Capture the cell that displays the provided text and extract its [X, Y] central coordinate. 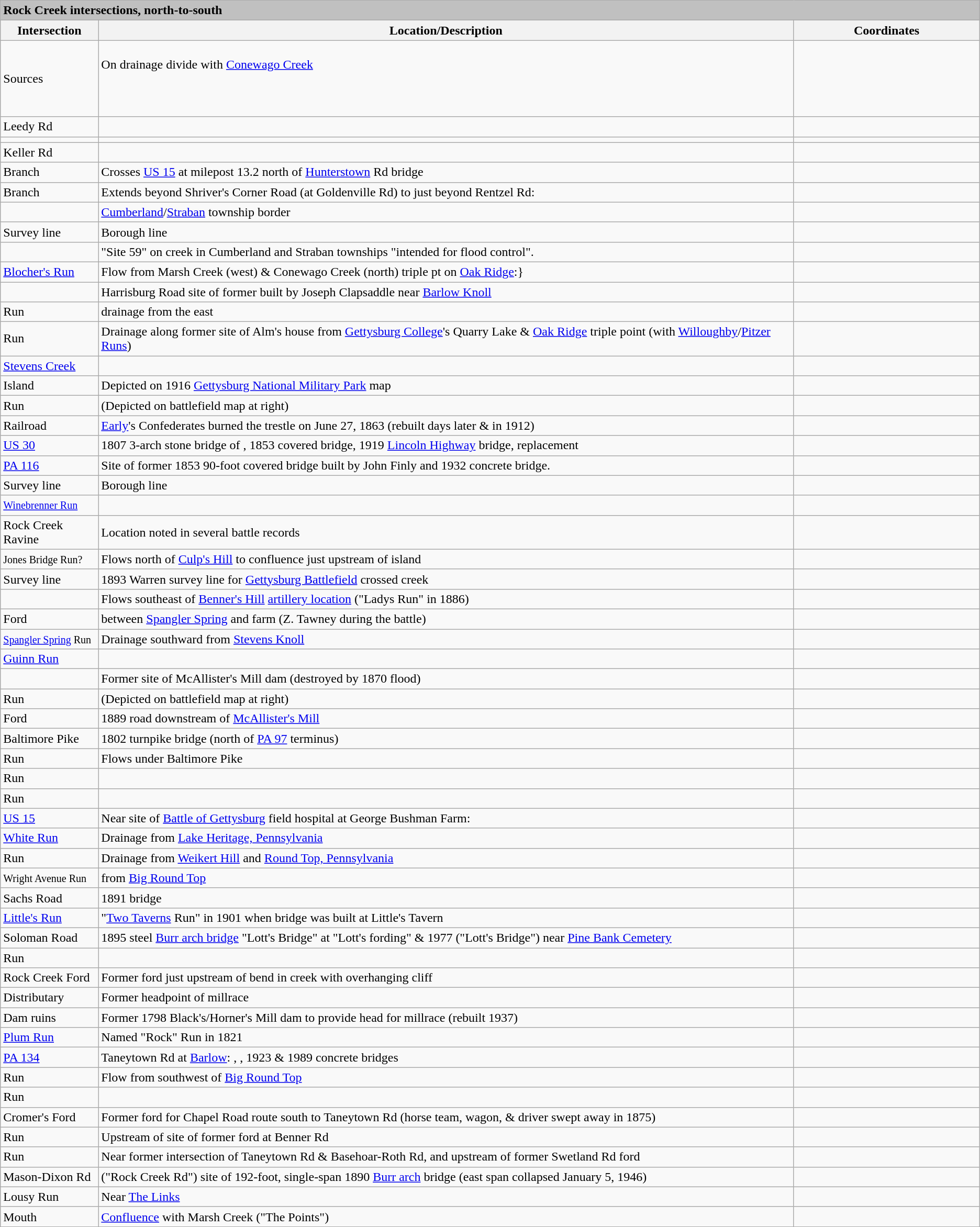
Coordinates [887, 30]
Former site of McAllister's Mill dam (destroyed by 1870 flood) [446, 679]
Guinn Run [49, 659]
PA 116 [49, 465]
Rock Creek intersections, north-to-south [490, 10]
Distributary [49, 998]
1889 road downstream of McAllister's Mill [446, 719]
Flow from Marsh Creek (west) & Conewago Creek (north) triple pt on Oak Ridge:} [446, 272]
Winebrenner Run [49, 505]
Near former intersection of Taneytown Rd & Basehoar-Roth Rd, and upstream of former Swetland Rd ford [446, 1157]
"Two Taverns Run" in 1901 when bridge was built at Little's Tavern [446, 918]
between Spangler Spring and farm (Z. Tawney during the battle) [446, 619]
Rock Creek Ford [49, 978]
Upstream of site of former ford at Benner Rd [446, 1137]
Site of former 1853 90-foot covered bridge built by John Finly and 1932 concrete bridge. [446, 465]
Flows north of Culp's Hill to confluence just upstream of island [446, 559]
Location noted in several battle records [446, 532]
1802 turnpike bridge (north of PA 97 terminus) [446, 739]
Depicted on 1916 Gettysburg National Military Park map [446, 386]
White Run [49, 838]
"Site 59" on creek in Cumberland and Straban townships "intended for flood control". [446, 252]
Intersection [49, 30]
Confluence with Marsh Creek ("The Points") [446, 1217]
Cromer's Ford [49, 1117]
Mason-Dixon Rd [49, 1177]
PA 134 [49, 1057]
Drainage southward from Stevens Knoll [446, 639]
Keller Rd [49, 152]
Flows under Baltimore Pike [446, 758]
Cumberland/Straban township border [446, 212]
("Rock Creek Rd") site of 192-foot, single-span 1890 Burr arch bridge (east span collapsed January 5, 1946) [446, 1177]
1895 steel Burr arch bridge "Lott's Bridge" at "Lott's fording" & 1977 ("Lott's Bridge") near Pine Bank Cemetery [446, 938]
Mouth [49, 1217]
Leedy Rd [49, 127]
Flows southeast of Benner's Hill artillery location ("Ladys Run" in 1886) [446, 599]
Location/Description [446, 30]
Little's Run [49, 918]
1807 3-arch stone bridge of , 1853 covered bridge, 1919 Lincoln Highway bridge, replacement [446, 445]
Named "Rock" Run in 1821 [446, 1038]
Crosses US 15 at milepost 13.2 north of Hunterstown Rd bridge [446, 172]
from Big Round Top [446, 878]
Near site of Battle of Gettysburg field hospital at George Bushman Farm: [446, 818]
Former headpoint of millrace [446, 998]
Former ford just upstream of bend in creek with overhanging cliff [446, 978]
Former ford for Chapel Road route south to Taneytown Rd (horse team, wagon, & driver swept away in 1875) [446, 1117]
Soloman Road [49, 938]
Sachs Road [49, 898]
Railroad [49, 426]
Stevens Creek [49, 366]
Early's Confederates burned the trestle on June 27, 1863 (rebuilt days later & in 1912) [446, 426]
Spangler Spring Run [49, 639]
Wright Avenue Run [49, 878]
Plum Run [49, 1038]
Drainage along former site of Alm's house from Gettysburg College's Quarry Lake & Oak Ridge triple point (with Willoughby/Pitzer Runs) [446, 339]
Island [49, 386]
Former 1798 Black's/Horner's Mill dam to provide head for millrace (rebuilt 1937) [446, 1018]
drainage from the east [446, 312]
1893 Warren survey line for Gettysburg Battlefield crossed creek [446, 579]
Lousy Run [49, 1197]
Drainage from Weikert Hill and Round Top, Pennsylvania [446, 858]
1891 bridge [446, 898]
US 15 [49, 818]
US 30 [49, 445]
Jones Bridge Run? [49, 559]
Taneytown Rd at Barlow: , , 1923 & 1989 concrete bridges [446, 1057]
Sources [49, 79]
On drainage divide with Conewago Creek [446, 79]
Baltimore Pike [49, 739]
Extends beyond Shriver's Corner Road (at Goldenville Rd) to just beyond Rentzel Rd: [446, 192]
Drainage from Lake Heritage, Pennsylvania [446, 838]
Rock Creek Ravine [49, 532]
Harrisburg Road site of former built by Joseph Clapsaddle near Barlow Knoll [446, 292]
Blocher's Run [49, 272]
Near The Links [446, 1197]
Dam ruins [49, 1018]
Flow from southwest of Big Round Top [446, 1077]
